Search for the cell housing the specified text and yield its [x, y] center coordinate. 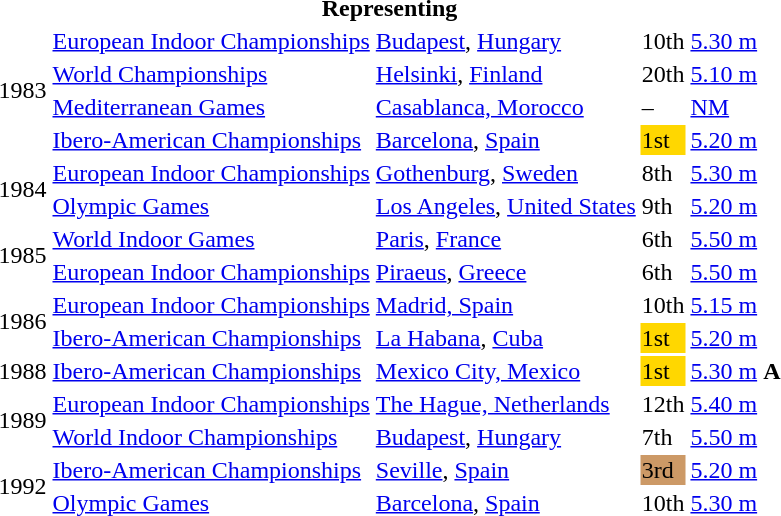
Casablanca, Morocco [506, 107]
Gothenburg, Sweden [506, 173]
Mediterranean Games [211, 107]
Barcelona, Spain [506, 140]
Helsinki, Finland [506, 74]
World Indoor Championships [211, 437]
– [663, 107]
Olympic Games [211, 206]
7th [663, 437]
World Indoor Games [211, 239]
La Habana, Cuba [506, 338]
9th [663, 206]
8th [663, 173]
World Championships [211, 74]
Seville, Spain [506, 470]
3rd [663, 470]
Paris, France [506, 239]
Los Angeles, United States [506, 206]
Piraeus, Greece [506, 272]
12th [663, 404]
Mexico City, Mexico [506, 371]
The Hague, Netherlands [506, 404]
Madrid, Spain [506, 305]
20th [663, 74]
